Capture the cell that displays the provided text and extract its [X, Y] central coordinate. 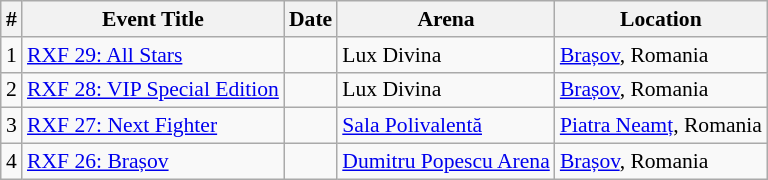
RXF 29: All Stars [153, 55]
Sala Polivalentă [446, 126]
Arena [446, 19]
3 [12, 126]
RXF 27: Next Fighter [153, 126]
Event Title [153, 19]
# [12, 19]
Location [661, 19]
RXF 28: VIP Special Edition [153, 90]
4 [12, 162]
2 [12, 90]
RXF 26: Brașov [153, 162]
Dumitru Popescu Arena [446, 162]
Date [310, 19]
Piatra Neamț, Romania [661, 126]
1 [12, 55]
